From the cell containing the given text, extract its center point as [X, Y] coordinate. 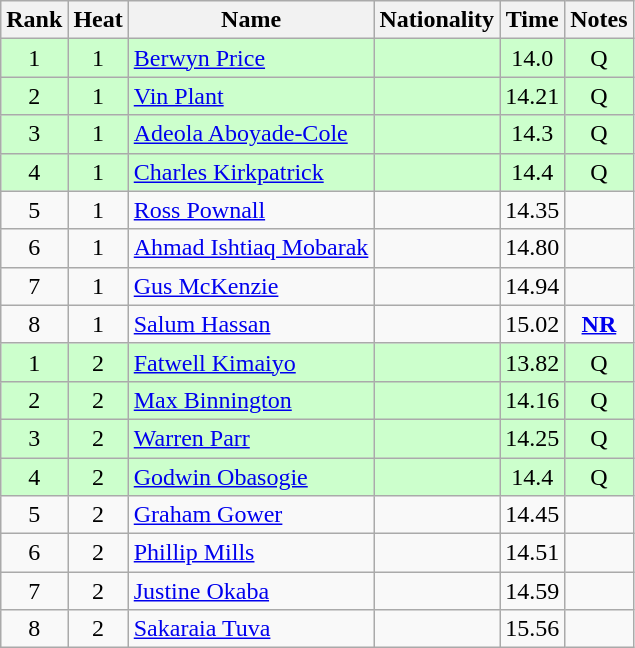
Rank [34, 20]
15.02 [532, 324]
14.59 [532, 591]
Name [251, 20]
14.25 [532, 438]
Fatwell Kimaiyo [251, 362]
Notes [599, 20]
Phillip Mills [251, 553]
14.0 [532, 58]
14.94 [532, 286]
14.16 [532, 400]
NR [599, 324]
15.56 [532, 629]
Justine Okaba [251, 591]
Ahmad Ishtiaq Mobarak [251, 248]
Sakaraia Tuva [251, 629]
Berwyn Price [251, 58]
Gus McKenzie [251, 286]
Adeola Aboyade-Cole [251, 134]
Salum Hassan [251, 324]
14.45 [532, 515]
Godwin Obasogie [251, 477]
Max Binnington [251, 400]
Time [532, 20]
14.3 [532, 134]
14.35 [532, 210]
14.80 [532, 248]
Heat [98, 20]
Vin Plant [251, 96]
Nationality [437, 20]
14.21 [532, 96]
Warren Parr [251, 438]
Charles Kirkpatrick [251, 172]
Graham Gower [251, 515]
Ross Pownall [251, 210]
13.82 [532, 362]
14.51 [532, 553]
